Pinpoint the cell where the given text exists, returning its (x, y) midpoint coordinate. 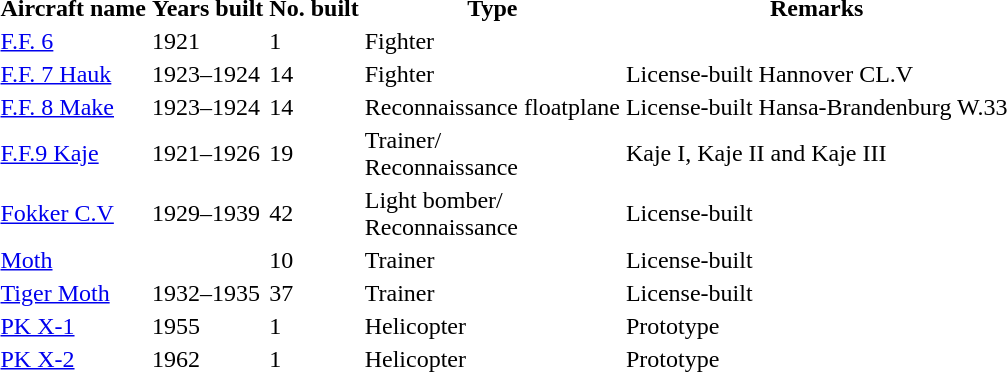
42 (314, 214)
1929–1939 (207, 214)
Light bomber/Reconnaissance (492, 214)
Trainer/Reconnaissance (492, 154)
1932–1935 (207, 293)
37 (314, 293)
Helicopter (492, 326)
1921–1926 (207, 154)
10 (314, 260)
1921 (207, 41)
Reconnaissance floatplane (492, 107)
1955 (207, 326)
19 (314, 154)
